Return the [x, y] coordinate for the center point of the cell that contains the specified text.  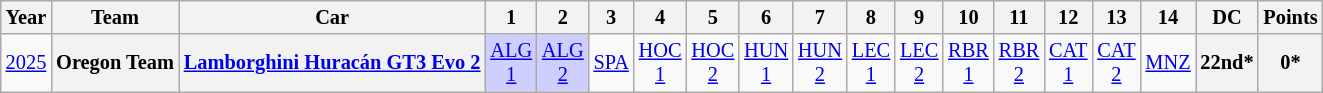
Year [26, 17]
9 [919, 17]
DC [1228, 17]
Oregon Team [115, 63]
LEC1 [871, 63]
SPA [612, 63]
0* [1290, 63]
LEC2 [919, 63]
8 [871, 17]
12 [1068, 17]
Team [115, 17]
MNZ [1168, 63]
RBR2 [1019, 63]
HOC2 [712, 63]
ALG1 [511, 63]
7 [820, 17]
6 [766, 17]
4 [660, 17]
1 [511, 17]
CAT1 [1068, 63]
HUN2 [820, 63]
Lamborghini Huracán GT3 Evo 2 [332, 63]
5 [712, 17]
Points [1290, 17]
HOC1 [660, 63]
ALG2 [563, 63]
2025 [26, 63]
10 [968, 17]
Car [332, 17]
11 [1019, 17]
2 [563, 17]
14 [1168, 17]
CAT2 [1116, 63]
HUN1 [766, 63]
RBR1 [968, 63]
3 [612, 17]
22nd* [1228, 63]
13 [1116, 17]
